Locate the cell with the specified text and output its [X, Y] center coordinate. 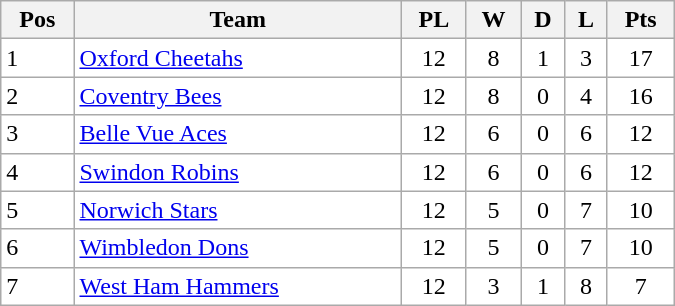
Norwich Stars [238, 210]
Belle Vue Aces [238, 134]
W [494, 20]
Pos [38, 20]
Oxford Cheetahs [238, 58]
Pts [640, 20]
Coventry Bees [238, 96]
L [586, 20]
17 [640, 58]
D [543, 20]
Swindon Robins [238, 172]
Team [238, 20]
Wimbledon Dons [238, 248]
West Ham Hammers [238, 286]
16 [640, 96]
2 [38, 96]
PL [434, 20]
